From the cell containing the given text, extract its center point as [X, Y] coordinate. 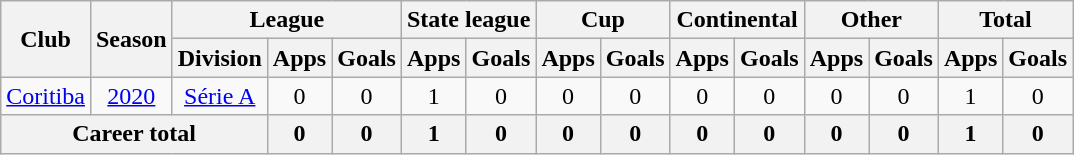
Division [220, 58]
Other [871, 20]
Coritiba [46, 96]
Career total [134, 134]
Série A [220, 96]
2020 [131, 96]
Season [131, 39]
Total [1005, 20]
Club [46, 39]
Continental [737, 20]
Cup [603, 20]
State league [468, 20]
League [286, 20]
